Search for the cell housing the specified text and yield its [X, Y] center coordinate. 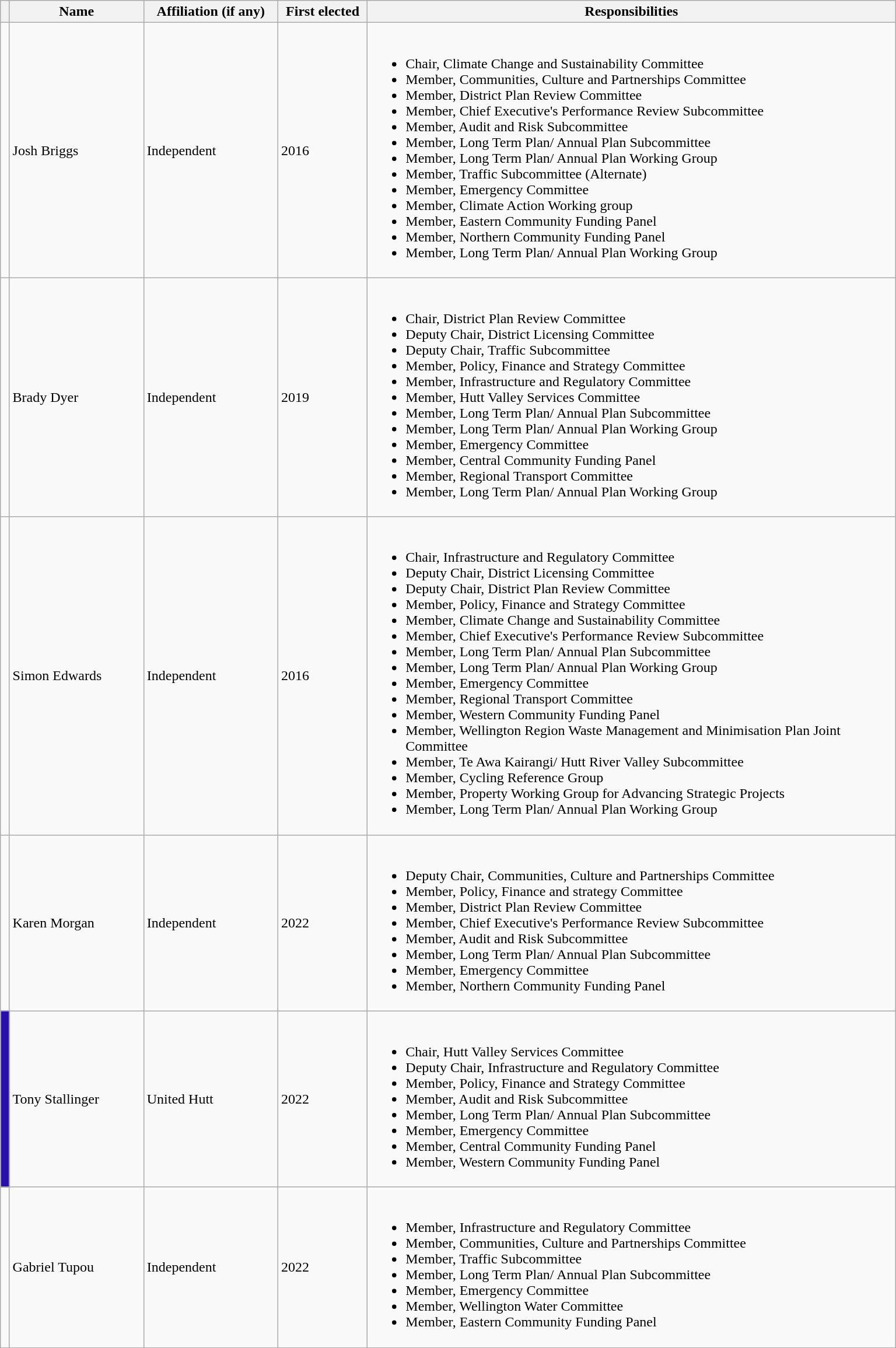
Name [76, 12]
Josh Briggs [76, 150]
Responsibilities [631, 12]
United Hutt [211, 1099]
Tony Stallinger [76, 1099]
Brady Dyer [76, 397]
Gabriel Tupou [76, 1267]
First elected [322, 12]
Karen Morgan [76, 923]
Affiliation (if any) [211, 12]
2019 [322, 397]
Simon Edwards [76, 675]
